Return the [x, y] coordinate for the center point of the cell that contains the specified text.  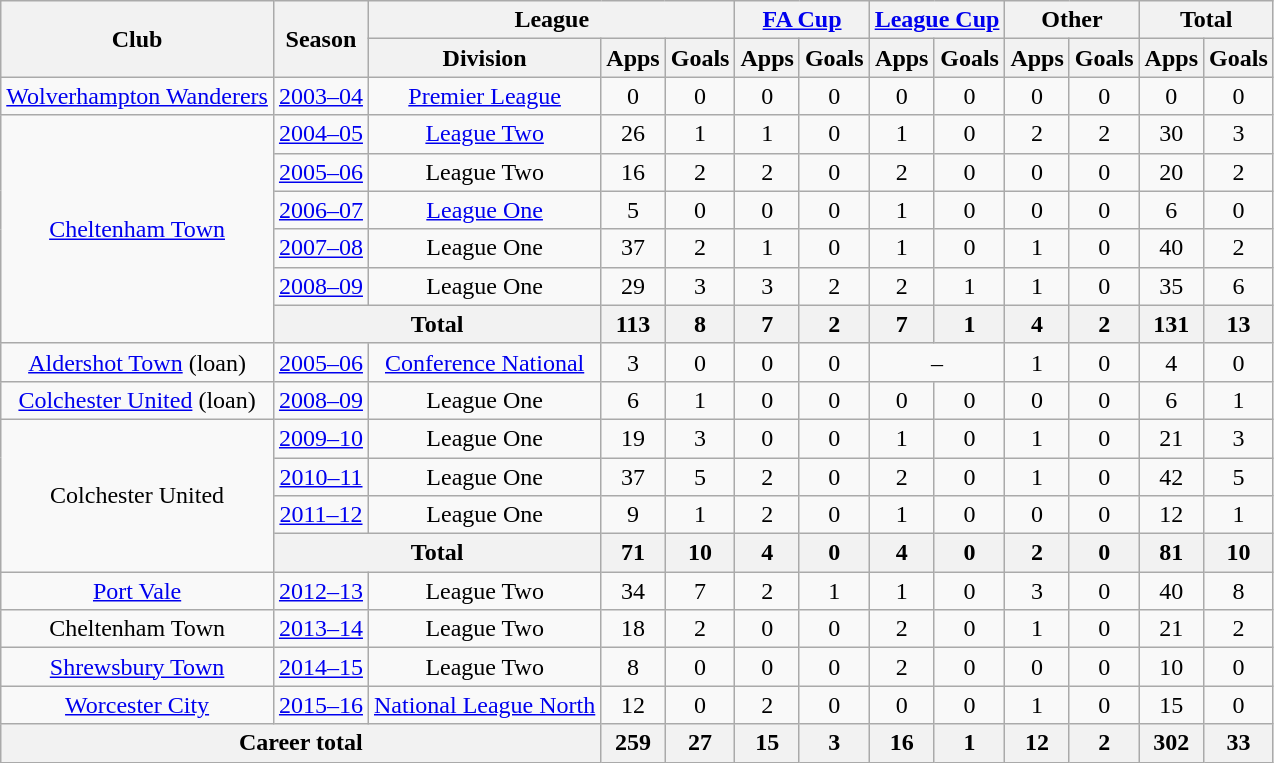
Season [320, 39]
2006–07 [320, 210]
35 [1171, 286]
2007–08 [320, 248]
29 [633, 286]
42 [1171, 477]
Port Vale [138, 591]
2012–13 [320, 591]
13 [1239, 324]
FA Cup [802, 20]
Conference National [484, 362]
27 [700, 743]
Premier League [484, 96]
131 [1171, 324]
33 [1239, 743]
302 [1171, 743]
2011–12 [320, 515]
– [937, 362]
19 [633, 438]
2013–14 [320, 629]
Division [484, 58]
Shrewsbury Town [138, 667]
Colchester United [138, 495]
20 [1171, 172]
2009–10 [320, 438]
18 [633, 629]
Other [1072, 20]
34 [633, 591]
Career total [301, 743]
Wolverhampton Wanderers [138, 96]
Aldershot Town (loan) [138, 362]
Colchester United (loan) [138, 400]
30 [1171, 134]
2014–15 [320, 667]
Worcester City [138, 705]
71 [633, 553]
26 [633, 134]
2003–04 [320, 96]
113 [633, 324]
National League North [484, 705]
2004–05 [320, 134]
League [551, 20]
2015–16 [320, 705]
9 [633, 515]
81 [1171, 553]
2010–11 [320, 477]
259 [633, 743]
League Cup [937, 20]
Club [138, 39]
